For the text-containing cell, return its midpoint in (X, Y) coordinate format. 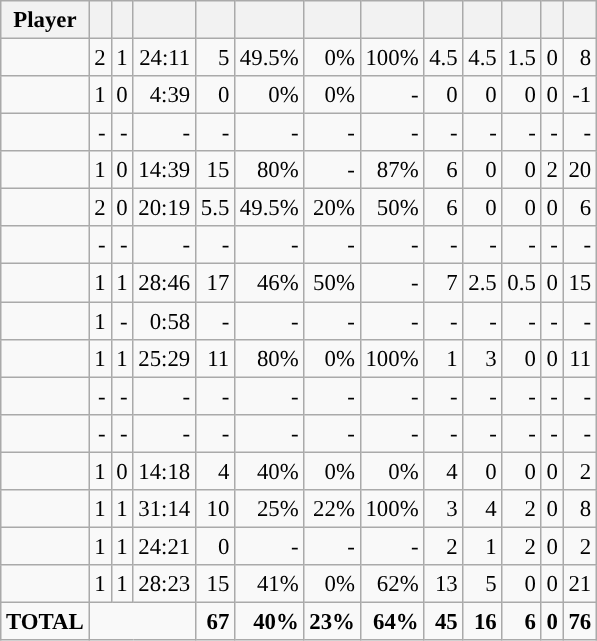
-1 (580, 95)
1.5 (522, 58)
16 (482, 621)
20% (332, 208)
25% (270, 509)
76 (580, 621)
45 (444, 621)
41% (270, 584)
17 (214, 283)
24:21 (164, 546)
0.5 (522, 283)
TOTAL (45, 621)
23% (332, 621)
13 (444, 584)
67 (214, 621)
25:29 (164, 358)
2.5 (482, 283)
62% (392, 584)
Player (45, 20)
5.5 (214, 208)
46% (270, 283)
7 (444, 283)
10 (214, 509)
64% (392, 621)
14:18 (164, 471)
22% (332, 509)
87% (392, 170)
4:39 (164, 95)
28:23 (164, 584)
0:58 (164, 321)
24:11 (164, 58)
20 (580, 170)
14:39 (164, 170)
21 (580, 584)
20:19 (164, 208)
31:14 (164, 509)
28:46 (164, 283)
